Determine the (X, Y) coordinate at the center of the cell enclosing the given text.  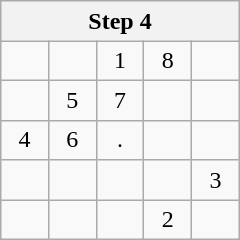
2 (168, 220)
6 (72, 140)
. (120, 140)
3 (216, 180)
8 (168, 60)
4 (25, 140)
1 (120, 60)
Step 4 (120, 21)
5 (72, 100)
7 (120, 100)
